Extract the [x, y] coordinate from the center of the cell holding the provided text.  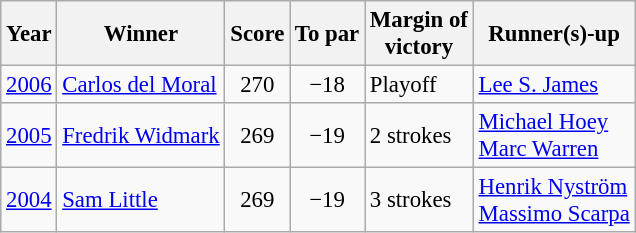
2 strokes [420, 136]
−18 [328, 85]
Runner(s)-up [554, 34]
Margin ofvictory [420, 34]
Henrik Nyström Massimo Scarpa [554, 200]
Playoff [420, 85]
2004 [29, 200]
Year [29, 34]
Fredrik Widmark [141, 136]
2005 [29, 136]
270 [258, 85]
Michael Hoey Marc Warren [554, 136]
To par [328, 34]
Winner [141, 34]
2006 [29, 85]
3 strokes [420, 200]
Lee S. James [554, 85]
Sam Little [141, 200]
Score [258, 34]
Carlos del Moral [141, 85]
